Return the (x, y) coordinate for the center point of the cell that contains the specified text.  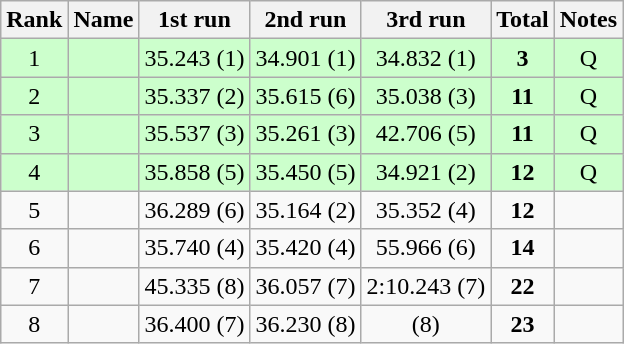
35.420 (4) (306, 248)
35.352 (4) (426, 210)
(8) (426, 324)
35.243 (1) (194, 58)
35.337 (2) (194, 96)
42.706 (5) (426, 134)
4 (34, 172)
36.230 (8) (306, 324)
35.740 (4) (194, 248)
35.164 (2) (306, 210)
36.400 (7) (194, 324)
Total (523, 20)
45.335 (8) (194, 286)
34.832 (1) (426, 58)
34.921 (2) (426, 172)
36.057 (7) (306, 286)
23 (523, 324)
8 (34, 324)
Rank (34, 20)
35.858 (5) (194, 172)
35.261 (3) (306, 134)
Name (104, 20)
2:10.243 (7) (426, 286)
35.038 (3) (426, 96)
7 (34, 286)
35.537 (3) (194, 134)
34.901 (1) (306, 58)
1 (34, 58)
22 (523, 286)
55.966 (6) (426, 248)
35.450 (5) (306, 172)
35.615 (6) (306, 96)
6 (34, 248)
1st run (194, 20)
2 (34, 96)
5 (34, 210)
Notes (588, 20)
14 (523, 248)
36.289 (6) (194, 210)
3rd run (426, 20)
2nd run (306, 20)
